Determine the [x, y] coordinate at the center of the cell enclosing the given text.  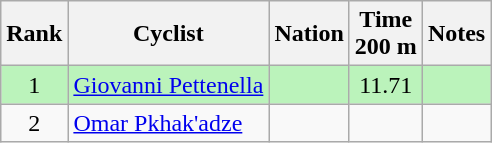
Nation [309, 34]
Time200 m [386, 34]
Omar Pkhak'adze [168, 123]
Giovanni Pettenella [168, 85]
Rank [34, 34]
11.71 [386, 85]
2 [34, 123]
Notes [456, 34]
Cyclist [168, 34]
1 [34, 85]
